Return (X, Y) of the center of cell containing provided text 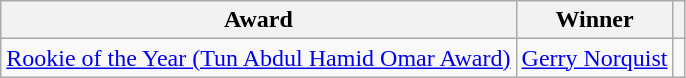
Winner (594, 20)
Rookie of the Year (Tun Abdul Hamid Omar Award) (258, 58)
Gerry Norquist (594, 58)
Award (258, 20)
